Extract the (X, Y) coordinate from the center of the cell holding the provided text.  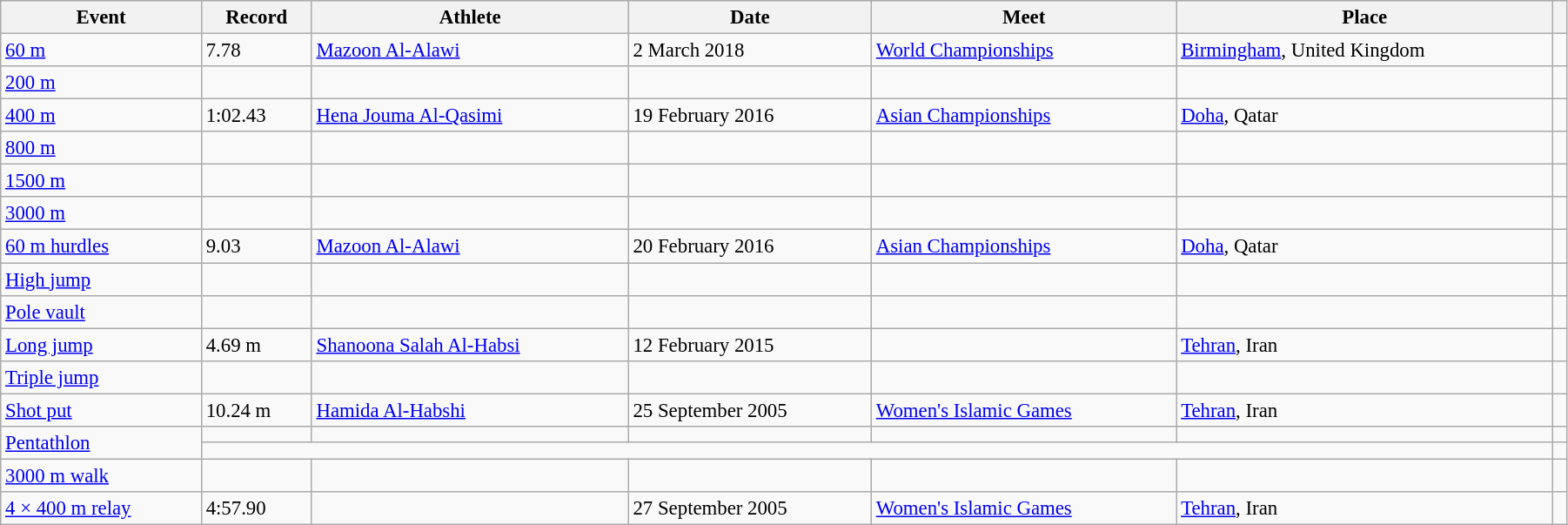
10.24 m (256, 410)
4:57.90 (256, 508)
4.69 m (256, 345)
25 September 2005 (750, 410)
Triple jump (101, 377)
Long jump (101, 345)
2 March 2018 (750, 50)
Meet (1023, 17)
60 m (101, 50)
800 m (101, 148)
Shanoona Salah Al-Habsi (470, 345)
Athlete (470, 17)
Hamida Al-Habshi (470, 410)
Hena Jouma Al-Qasimi (470, 116)
Record (256, 17)
World Championships (1023, 50)
7.78 (256, 50)
400 m (101, 116)
3000 m (101, 213)
1500 m (101, 181)
Date (750, 17)
60 m hurdles (101, 246)
1:02.43 (256, 116)
Pentathlon (101, 443)
Event (101, 17)
12 February 2015 (750, 345)
200 m (101, 83)
Pole vault (101, 312)
4 × 400 m relay (101, 508)
3000 m walk (101, 475)
20 February 2016 (750, 246)
High jump (101, 279)
Birmingham, United Kingdom (1364, 50)
19 February 2016 (750, 116)
9.03 (256, 246)
27 September 2005 (750, 508)
Place (1364, 17)
Shot put (101, 410)
